Determine the (x, y) coordinate at the center of the cell enclosing the given text.  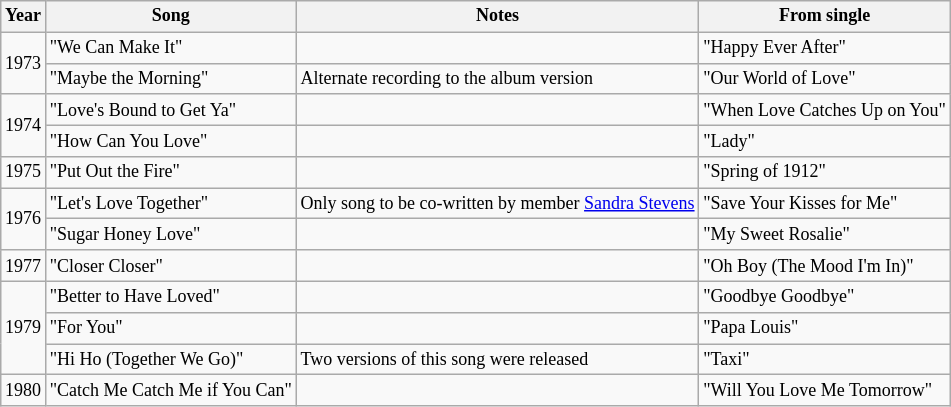
1977 (24, 266)
"Let's Love Together" (170, 204)
Only song to be co-written by member Sandra Stevens (498, 204)
1980 (24, 390)
"Sugar Honey Love" (170, 234)
"My Sweet Rosalie" (824, 234)
"Closer Closer" (170, 266)
Year (24, 16)
"For You" (170, 328)
"Papa Louis" (824, 328)
"Love's Bound to Get Ya" (170, 110)
"Save Your Kisses for Me" (824, 204)
"Lady" (824, 140)
"Spring of 1912" (824, 172)
Notes (498, 16)
"How Can You Love" (170, 140)
"Happy Ever After" (824, 48)
"Maybe the Morning" (170, 78)
"Put Out the Fire" (170, 172)
"Our World of Love" (824, 78)
1973 (24, 63)
Song (170, 16)
From single (824, 16)
"Oh Boy (The Mood I'm In)" (824, 266)
"We Can Make It" (170, 48)
1976 (24, 219)
"Hi Ho (Together We Go)" (170, 360)
"Goodbye Goodbye" (824, 296)
"Will You Love Me Tomorrow" (824, 390)
Alternate recording to the album version (498, 78)
"Taxi" (824, 360)
"Better to Have Loved" (170, 296)
"Catch Me Catch Me if You Can" (170, 390)
1974 (24, 125)
1975 (24, 172)
"When Love Catches Up on You" (824, 110)
1979 (24, 328)
Two versions of this song were released (498, 360)
